Return [x, y] of the center of cell containing provided text 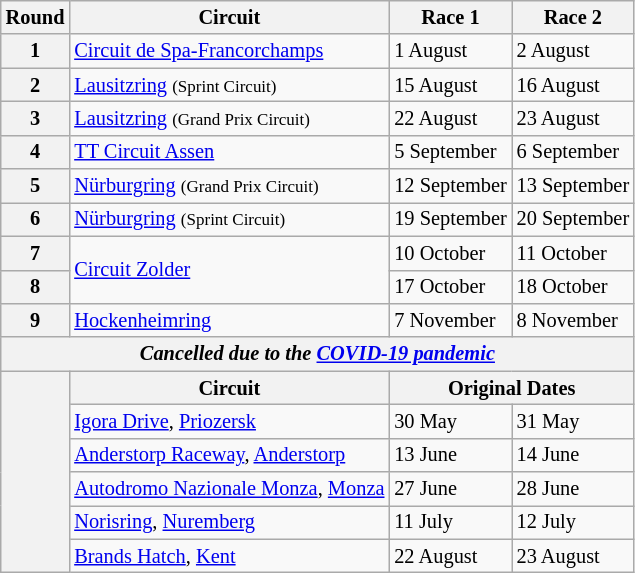
30 May [450, 421]
Nürburgring (Sprint Circuit) [229, 219]
Circuit Zolder [229, 270]
7 [36, 253]
27 June [450, 489]
12 July [573, 522]
14 June [573, 455]
8 November [573, 320]
1 August [450, 51]
Igora Drive, Priozersk [229, 421]
2 [36, 85]
4 [36, 152]
Autodromo Nazionale Monza, Monza [229, 489]
9 [36, 320]
18 October [573, 287]
17 October [450, 287]
Race 2 [573, 17]
12 September [450, 186]
28 June [573, 489]
11 July [450, 522]
Lausitzring (Grand Prix Circuit) [229, 118]
16 August [573, 85]
Anderstorp Raceway, Anderstorp [229, 455]
1 [36, 51]
Nürburgring (Grand Prix Circuit) [229, 186]
7 November [450, 320]
5 [36, 186]
TT Circuit Assen [229, 152]
5 September [450, 152]
2 August [573, 51]
Brands Hatch, Kent [229, 556]
8 [36, 287]
13 September [573, 186]
Hockenheimring [229, 320]
Round [36, 17]
Cancelled due to the COVID-19 pandemic [318, 354]
Circuit de Spa-Francorchamps [229, 51]
20 September [573, 219]
3 [36, 118]
Race 1 [450, 17]
6 [36, 219]
10 October [450, 253]
Original Dates [512, 388]
15 August [450, 85]
6 September [573, 152]
Lausitzring (Sprint Circuit) [229, 85]
19 September [450, 219]
31 May [573, 421]
13 June [450, 455]
Norisring, Nuremberg [229, 522]
11 October [573, 253]
